Locate the cell with the specified text and output its [X, Y] center coordinate. 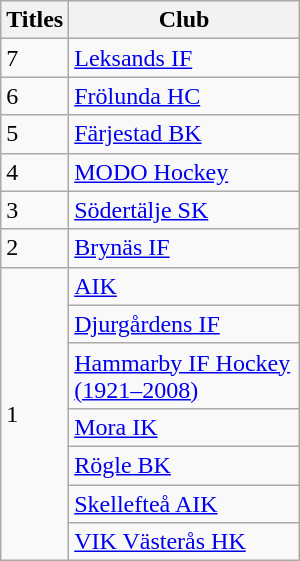
3 [35, 210]
6 [35, 96]
Färjestad BK [184, 134]
AIK [184, 286]
Södertälje SK [184, 210]
Titles [35, 20]
Hammarby IF Hockey (1921–2008) [184, 376]
2 [35, 248]
Rögle BK [184, 465]
Brynäs IF [184, 248]
Leksands IF [184, 58]
MODO Hockey [184, 172]
Frölunda HC [184, 96]
4 [35, 172]
7 [35, 58]
1 [35, 414]
Club [184, 20]
Skellefteå AIK [184, 503]
Mora IK [184, 427]
VIK Västerås HK [184, 542]
Djurgårdens IF [184, 324]
5 [35, 134]
